Capture the cell that displays the provided text and extract its [X, Y] central coordinate. 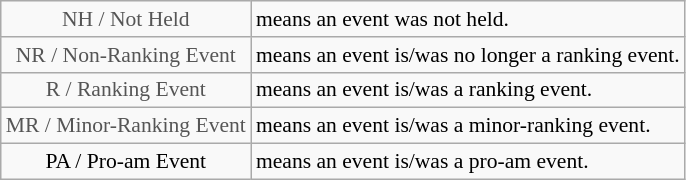
means an event is/was a minor-ranking event. [468, 126]
MR / Minor-Ranking Event [126, 126]
means an event is/was no longer a ranking event. [468, 55]
NH / Not Held [126, 19]
NR / Non-Ranking Event [126, 55]
means an event was not held. [468, 19]
PA / Pro-am Event [126, 162]
means an event is/was a ranking event. [468, 90]
R / Ranking Event [126, 90]
means an event is/was a pro-am event. [468, 162]
